For the text-containing cell, return its midpoint in (x, y) coordinate format. 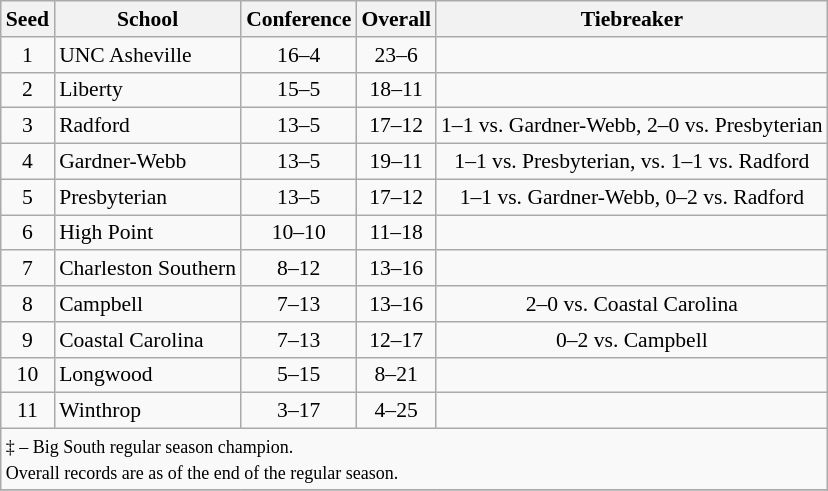
1–1 vs. Presbyterian, vs. 1–1 vs. Radford (632, 162)
1 (28, 55)
Overall (396, 19)
4–25 (396, 411)
Presbyterian (148, 197)
Charleston Southern (148, 269)
16–4 (298, 55)
18–11 (396, 90)
‡ – Big South regular season champion.Overall records are as of the end of the regular season. (414, 460)
UNC Asheville (148, 55)
11–18 (396, 233)
Radford (148, 126)
1–1 vs. Gardner-Webb, 2–0 vs. Presbyterian (632, 126)
5 (28, 197)
8–21 (396, 375)
3 (28, 126)
Longwood (148, 375)
2–0 vs. Coastal Carolina (632, 304)
7 (28, 269)
23–6 (396, 55)
3–17 (298, 411)
Liberty (148, 90)
8–12 (298, 269)
15–5 (298, 90)
Tiebreaker (632, 19)
Winthrop (148, 411)
5–15 (298, 375)
19–11 (396, 162)
Seed (28, 19)
8 (28, 304)
12–17 (396, 340)
High Point (148, 233)
0–2 vs. Campbell (632, 340)
6 (28, 233)
10 (28, 375)
4 (28, 162)
11 (28, 411)
Coastal Carolina (148, 340)
School (148, 19)
1–1 vs. Gardner-Webb, 0–2 vs. Radford (632, 197)
Campbell (148, 304)
Gardner-Webb (148, 162)
2 (28, 90)
10–10 (298, 233)
Conference (298, 19)
9 (28, 340)
